Scan for the cell matching the given text and deliver its (x, y) coordinate at center. 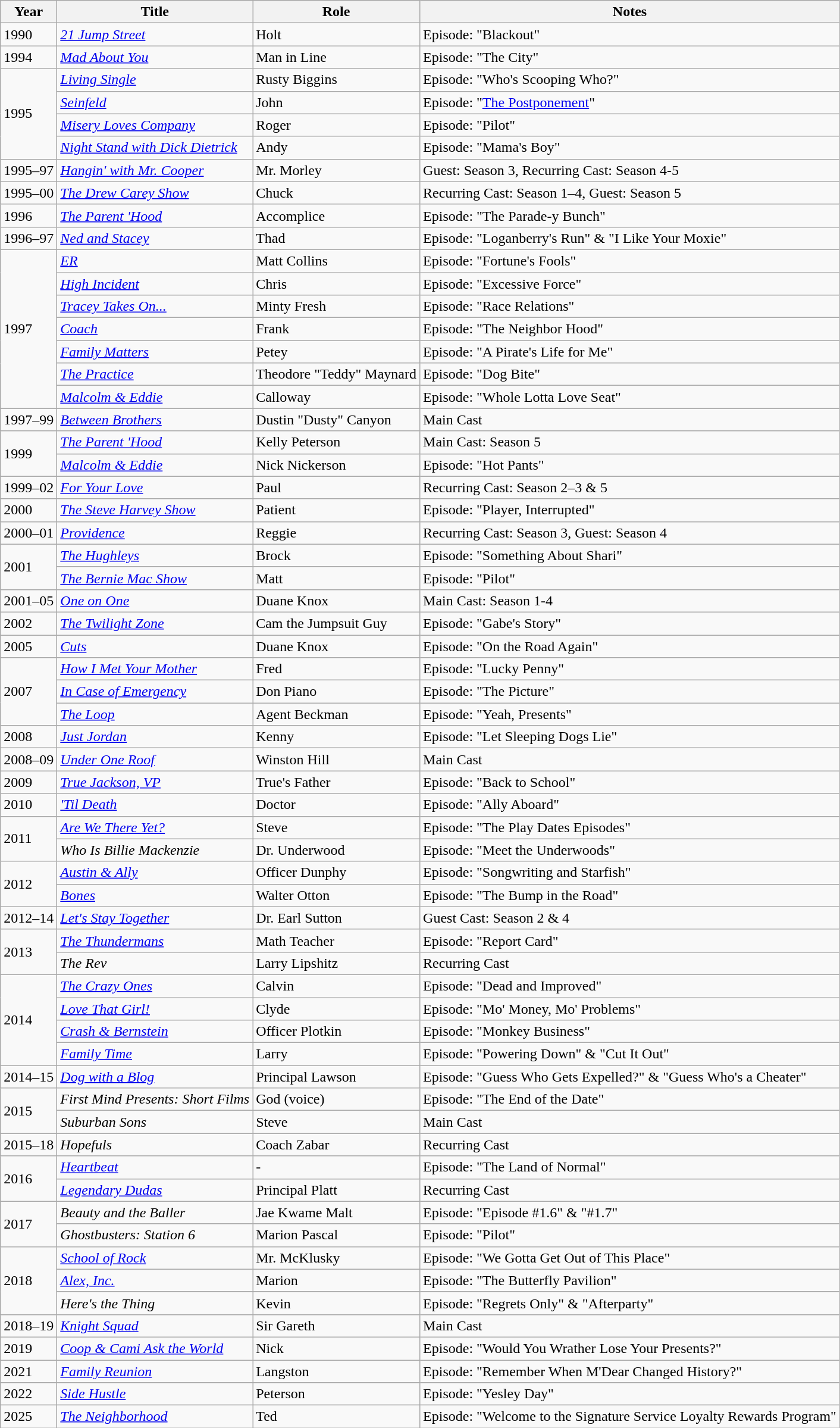
Alex, Inc. (155, 1280)
2000 (29, 510)
Man in Line (337, 57)
Langston (337, 1371)
Family Matters (155, 352)
Are We There Yet? (155, 827)
Coach (155, 329)
Episode: "Yesley Day" (630, 1394)
Misery Loves Company (155, 125)
Thad (337, 238)
Ned and Stacey (155, 238)
2008–09 (29, 760)
2014–15 (29, 1077)
Episode: "Mo' Money, Mo' Problems" (630, 1009)
1999–02 (29, 488)
Episode: "Dead and Improved" (630, 986)
Recurring Cast: Season 2–3 & 5 (630, 488)
Kenny (337, 737)
Family Reunion (155, 1371)
Episode: "Yeah, Presents" (630, 714)
Holt (337, 35)
Math Teacher (337, 940)
Episode: "The Postponement" (630, 102)
Kelly Peterson (337, 442)
John (337, 102)
Austin & Ally (155, 873)
- (337, 1167)
Episode: "Excessive Force" (630, 284)
Episode: "Loganberry's Run" & "I Like Your Moxie" (630, 238)
Episode: "Hot Pants" (630, 465)
Episode: "Mama's Boy" (630, 148)
Episode: "A Pirate's Life for Me" (630, 352)
2008 (29, 737)
Episode: "The Parade-y Bunch" (630, 215)
The Hughleys (155, 555)
Main Cast: Season 1-4 (630, 601)
Cam the Jumpsuit Guy (337, 623)
Episode: "We Gotta Get Out of This Place" (630, 1258)
School of Rock (155, 1258)
Guest Cast: Season 2 & 4 (630, 918)
Petey (337, 352)
The Drew Carey Show (155, 193)
Walter Otton (337, 895)
First Mind Presents: Short Films (155, 1099)
Don Piano (337, 692)
Dustin "Dusty" Canyon (337, 420)
Year (29, 12)
True's Father (337, 782)
1995 (29, 114)
Episode: "Who's Scooping Who?" (630, 80)
Marion (337, 1280)
Winston Hill (337, 760)
Beauty and the Baller (155, 1213)
Role (337, 12)
Reggie (337, 533)
Chuck (337, 193)
Guest: Season 3, Recurring Cast: Season 4-5 (630, 170)
Between Brothers (155, 420)
Love That Girl! (155, 1009)
2017 (29, 1224)
Doctor (337, 805)
Dr. Earl Sutton (337, 918)
Rusty Biggins (337, 80)
1999 (29, 454)
Episode: "Regrets Only" & "Afterparty" (630, 1303)
For Your Love (155, 488)
Episode: "Gabe's Story" (630, 623)
1997–99 (29, 420)
The Practice (155, 374)
Crash & Bernstein (155, 1032)
The Twilight Zone (155, 623)
Fred (337, 669)
Episode: "The City" (630, 57)
Mr. McKlusky (337, 1258)
Marion Pascal (337, 1235)
Episode: "Whole Lotta Love Seat" (630, 397)
Main Cast: Season 5 (630, 442)
1990 (29, 35)
Patient (337, 510)
Episode: "Would You Wrather Lose Your Presents?" (630, 1348)
Principal Lawson (337, 1077)
Frank (337, 329)
21 Jump Street (155, 35)
The Rev (155, 963)
Title (155, 12)
Episode: "On the Road Again" (630, 646)
Episode: "The Land of Normal" (630, 1167)
1996 (29, 215)
Tracey Takes On... (155, 307)
Family Time (155, 1054)
The Crazy Ones (155, 986)
Living Single (155, 80)
Who Is Billie Mackenzie (155, 850)
Episode: "The Picture" (630, 692)
1996–97 (29, 238)
The Steve Harvey Show (155, 510)
Episode: "Ally Aboard" (630, 805)
2013 (29, 952)
Jae Kwame Malt (337, 1213)
2005 (29, 646)
Calvin (337, 986)
Theodore "Teddy" Maynard (337, 374)
Episode: "Monkey Business" (630, 1032)
2009 (29, 782)
Episode: "Welcome to the Signature Service Loyalty Rewards Program" (630, 1417)
Minty Fresh (337, 307)
Episode: "Blackout" (630, 35)
1995–00 (29, 193)
Matt Collins (337, 261)
2015–18 (29, 1145)
Larry (337, 1054)
2002 (29, 623)
Matt (337, 578)
Side Hustle (155, 1394)
Kevin (337, 1303)
2022 (29, 1394)
Bones (155, 895)
Episode: "Lucky Penny" (630, 669)
Let's Stay Together (155, 918)
Episode: "The Play Dates Episodes" (630, 827)
Clyde (337, 1009)
Mad About You (155, 57)
In Case of Emergency (155, 692)
Cuts (155, 646)
Episode: "Episode #1.6" & "#1.7" (630, 1213)
2018–19 (29, 1326)
Larry Lipshitz (337, 963)
Notes (630, 12)
Officer Dunphy (337, 873)
Episode: "Meet the Underwoods" (630, 850)
2025 (29, 1417)
Seinfeld (155, 102)
Chris (337, 284)
Here's the Thing (155, 1303)
Episode: "The Neighbor Hood" (630, 329)
Episode: "Powering Down" & "Cut It Out" (630, 1054)
2016 (29, 1179)
2012–14 (29, 918)
Nick Nickerson (337, 465)
Under One Roof (155, 760)
2010 (29, 805)
Mr. Morley (337, 170)
Brock (337, 555)
1994 (29, 57)
Hangin' with Mr. Cooper (155, 170)
Ghostbusters: Station 6 (155, 1235)
Just Jordan (155, 737)
The Thundermans (155, 940)
2000–01 (29, 533)
Episode: "Race Relations" (630, 307)
Knight Squad (155, 1326)
Paul (337, 488)
1997 (29, 329)
Accomplice (337, 215)
2011 (29, 839)
Coach Zabar (337, 1145)
2014 (29, 1020)
2019 (29, 1348)
The Neighborhood (155, 1417)
Night Stand with Dick Dietrick (155, 148)
Ted (337, 1417)
Episode: "Dog Bite" (630, 374)
Recurring Cast: Season 3, Guest: Season 4 (630, 533)
2001–05 (29, 601)
Roger (337, 125)
2007 (29, 692)
Andy (337, 148)
God (voice) (337, 1099)
Episode: "Player, Interrupted" (630, 510)
'Til Death (155, 805)
Nick (337, 1348)
Calloway (337, 397)
Sir Gareth (337, 1326)
Episode: "Guess Who Gets Expelled?" & "Guess Who's a Cheater" (630, 1077)
High Incident (155, 284)
Heartbeat (155, 1167)
2021 (29, 1371)
Episode: "Songwriting and Starfish" (630, 873)
Episode: "The Bump in the Road" (630, 895)
Episode: "Back to School" (630, 782)
Dog with a Blog (155, 1077)
2001 (29, 567)
Legendary Dudas (155, 1190)
Episode: "The End of the Date" (630, 1099)
Coop & Cami Ask the World (155, 1348)
The Loop (155, 714)
Episode: "Report Card" (630, 940)
One on One (155, 601)
True Jackson, VP (155, 782)
Episode: "The Butterfly Pavilion" (630, 1280)
2012 (29, 884)
Dr. Underwood (337, 850)
Episode: "Remember When M'Dear Changed History?" (630, 1371)
Episode: "Something About Shari" (630, 555)
1995–97 (29, 170)
Agent Beckman (337, 714)
2015 (29, 1111)
Peterson (337, 1394)
Principal Platt (337, 1190)
Suburban Sons (155, 1122)
How I Met Your Mother (155, 669)
Hopefuls (155, 1145)
The Bernie Mac Show (155, 578)
Recurring Cast: Season 1–4, Guest: Season 5 (630, 193)
2018 (29, 1280)
Providence (155, 533)
ER (155, 261)
Episode: "Fortune's Fools" (630, 261)
Episode: "Let Sleeping Dogs Lie" (630, 737)
Officer Plotkin (337, 1032)
